Provide the [x, y] coordinate of the cell's center where the given text is located.  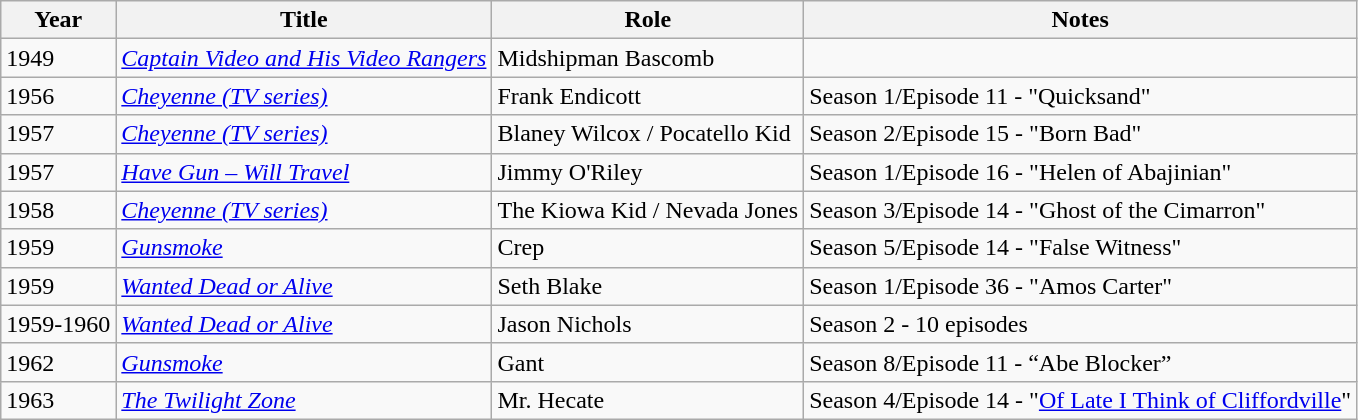
Mr. Hecate [648, 400]
Gant [648, 362]
Crep [648, 248]
Season 5/Episode 14 - "False Witness" [1080, 248]
Season 8/Episode 11 - “Abe Blocker” [1080, 362]
1962 [58, 362]
The Twilight Zone [304, 400]
Season 2 - 10 episodes [1080, 324]
Jason Nichols [648, 324]
Frank Endicott [648, 96]
Role [648, 20]
Midshipman Bascomb [648, 58]
Have Gun – Will Travel [304, 172]
1959-1960 [58, 324]
Blaney Wilcox / Pocatello Kid [648, 134]
Season 3/Episode 14 - "Ghost of the Cimarron" [1080, 210]
1963 [58, 400]
Title [304, 20]
Jimmy O'Riley [648, 172]
1958 [58, 210]
1956 [58, 96]
Seth Blake [648, 286]
Captain Video and His Video Rangers [304, 58]
Season 4/Episode 14 - "Of Late I Think of Cliffordville" [1080, 400]
Season 1/Episode 16 - "Helen of Abajinian" [1080, 172]
Season 2/Episode 15 - "Born Bad" [1080, 134]
The Kiowa Kid / Nevada Jones [648, 210]
1949 [58, 58]
Year [58, 20]
Season 1/Episode 36 - "Amos Carter" [1080, 286]
Season 1/Episode 11 - "Quicksand" [1080, 96]
Notes [1080, 20]
